Determine the [x, y] coordinate at the center of the cell enclosing the given text.  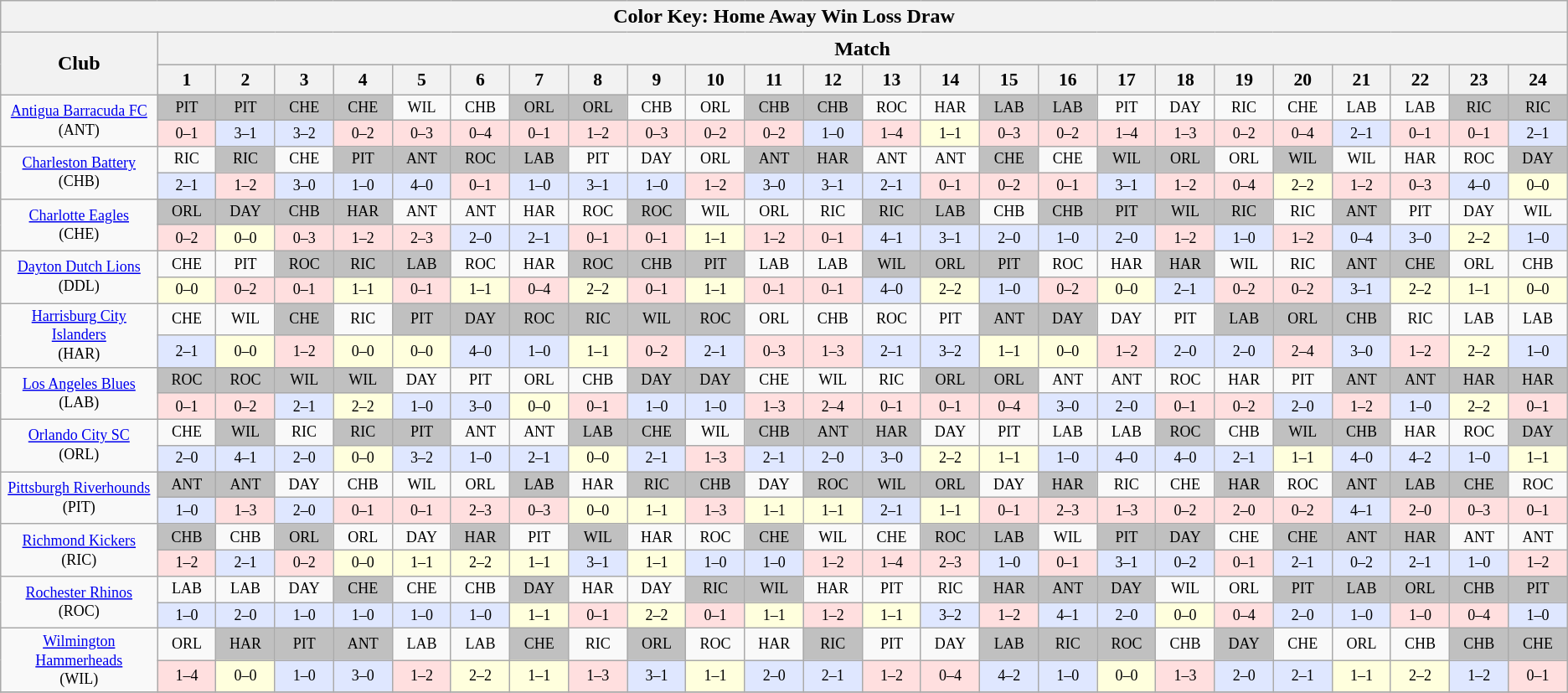
Match [863, 49]
1 [187, 80]
9 [657, 80]
5 [421, 80]
Dayton Dutch Lions(DDL) [79, 277]
18 [1185, 80]
14 [950, 80]
3 [304, 80]
19 [1244, 80]
10 [715, 80]
13 [891, 80]
Color Key: Home Away Win Loss Draw [784, 17]
4 [363, 80]
22 [1420, 80]
Los Angeles Blues(LAB) [79, 393]
Pittsburgh Riverhounds(PIT) [79, 498]
Club [79, 64]
Rochester Rhinos(ROC) [79, 602]
Richmond Kickers(RIC) [79, 550]
Wilmington Hammerheads(WIL) [79, 660]
12 [833, 80]
Charleston Battery(CHB) [79, 173]
6 [480, 80]
24 [1538, 80]
7 [539, 80]
Orlando City SC(ORL) [79, 445]
8 [598, 80]
11 [774, 80]
17 [1127, 80]
Antigua Barracuda FC(ANT) [79, 120]
15 [1009, 80]
Charlotte Eagles(CHE) [79, 225]
20 [1302, 80]
2 [245, 80]
23 [1479, 80]
21 [1361, 80]
16 [1068, 80]
Harrisburg City Islanders(HAR) [79, 335]
